For the text-containing cell, return its midpoint in (X, Y) coordinate format. 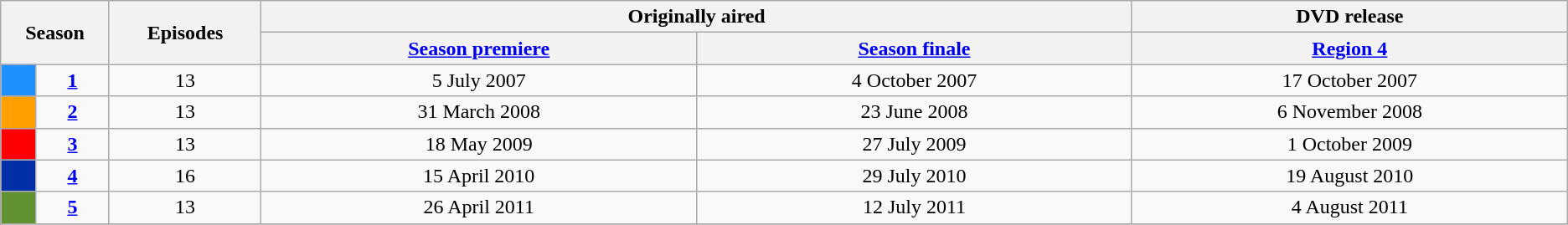
Season premiere (479, 49)
5 July 2007 (479, 80)
4 October 2007 (915, 80)
27 July 2009 (915, 144)
Region 4 (1349, 49)
17 October 2007 (1349, 80)
26 April 2011 (479, 207)
Originally aired (697, 17)
15 April 2010 (479, 176)
Season finale (915, 49)
4 (73, 176)
12 July 2011 (915, 207)
18 May 2009 (479, 144)
DVD release (1349, 17)
4 August 2011 (1349, 207)
2 (73, 112)
Season (55, 33)
6 November 2008 (1349, 112)
5 (73, 207)
29 July 2010 (915, 176)
23 June 2008 (915, 112)
19 August 2010 (1349, 176)
31 March 2008 (479, 112)
16 (185, 176)
1 October 2009 (1349, 144)
1 (73, 80)
3 (73, 144)
Episodes (185, 33)
